Determine the [x, y] coordinate at the center of the cell enclosing the given text.  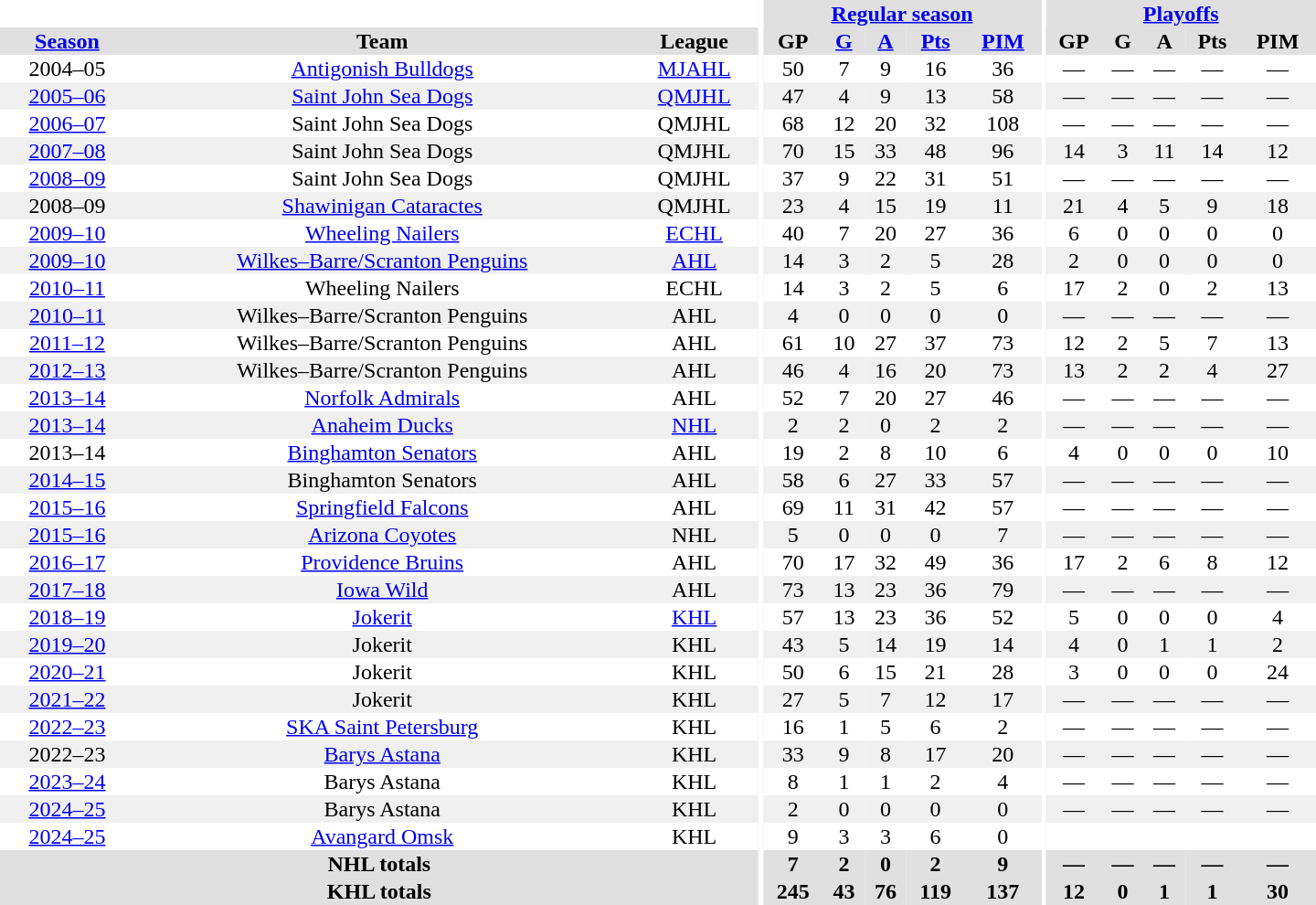
2023–24 [68, 782]
NHL totals [379, 864]
68 [793, 123]
2007–08 [68, 151]
47 [793, 96]
KHL totals [379, 891]
Playoffs [1181, 14]
51 [1003, 178]
Shawinigan Cataractes [382, 206]
Regular season [903, 14]
24 [1278, 672]
MJAHL [695, 69]
2018–19 [68, 617]
76 [886, 891]
2005–06 [68, 96]
2006–07 [68, 123]
Season [68, 41]
48 [936, 151]
League [695, 41]
61 [793, 343]
137 [1003, 891]
2004–05 [68, 69]
18 [1278, 206]
Providence Bruins [382, 562]
Iowa Wild [382, 590]
119 [936, 891]
2016–17 [68, 562]
Norfolk Admirals [382, 398]
30 [1278, 891]
2020–21 [68, 672]
79 [1003, 590]
Avangard Omsk [382, 836]
2011–12 [68, 343]
96 [1003, 151]
22 [886, 178]
108 [1003, 123]
2014–15 [68, 480]
Antigonish Bulldogs [382, 69]
42 [936, 507]
Anaheim Ducks [382, 425]
40 [793, 233]
Team [382, 41]
49 [936, 562]
Arizona Coyotes [382, 535]
Springfield Falcons [382, 507]
2017–18 [68, 590]
SKA Saint Petersburg [382, 727]
2021–22 [68, 699]
2012–13 [68, 370]
245 [793, 891]
69 [793, 507]
2019–20 [68, 644]
